Capture the cell that displays the provided text and extract its [x, y] central coordinate. 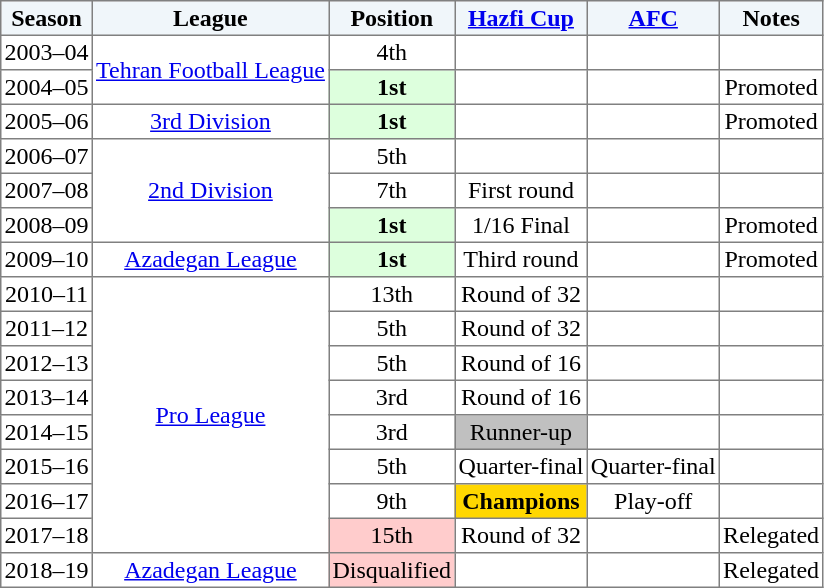
3rd Division [210, 121]
13th [392, 294]
League [210, 18]
2013–14 [47, 397]
2009–10 [47, 259]
9th [392, 501]
Tehran Football League [210, 70]
Season [47, 18]
2018–19 [47, 570]
AFC [653, 18]
2003–04 [47, 52]
2008–09 [47, 225]
Position [392, 18]
15th [392, 535]
2015–16 [47, 466]
4th [392, 52]
2017–18 [47, 535]
2007–08 [47, 190]
2012–13 [47, 363]
Notes [770, 18]
2nd Division [210, 191]
2010–11 [47, 294]
Play-off [653, 501]
2011–12 [47, 328]
First round [521, 190]
Disqualified [392, 570]
2014–15 [47, 432]
1/16 Final [521, 225]
Hazfi Cup [521, 18]
2005–06 [47, 121]
Pro League [210, 415]
Champions [521, 501]
7th [392, 190]
2006–07 [47, 156]
Third round [521, 259]
Runner-up [521, 432]
2004–05 [47, 87]
2016–17 [47, 501]
